Provide the [x, y] coordinate of the cell's center where the given text is located.  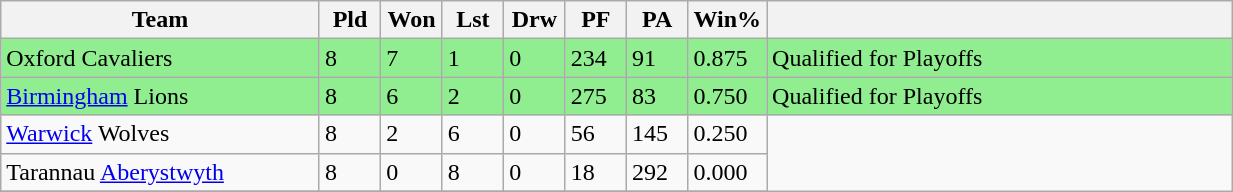
234 [596, 58]
91 [658, 58]
Team [160, 20]
1 [472, 58]
Drw [534, 20]
Lst [472, 20]
PA [658, 20]
Pld [350, 20]
0.750 [728, 96]
Tarannau Aberystwyth [160, 172]
0.875 [728, 58]
83 [658, 96]
Won [412, 20]
292 [658, 172]
275 [596, 96]
56 [596, 134]
Warwick Wolves [160, 134]
Birmingham Lions [160, 96]
145 [658, 134]
PF [596, 20]
Oxford Cavaliers [160, 58]
0.250 [728, 134]
18 [596, 172]
Win% [728, 20]
7 [412, 58]
0.000 [728, 172]
